Scan for the cell matching the given text and deliver its [x, y] coordinate at center. 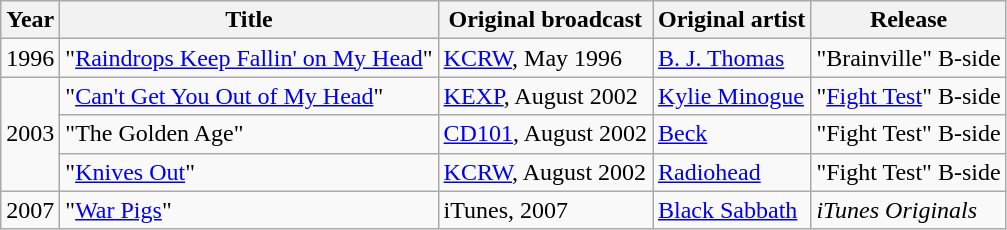
Beck [731, 134]
"War Pigs" [249, 210]
"Raindrops Keep Fallin' on My Head" [249, 58]
Radiohead [731, 172]
Release [908, 20]
Year [30, 20]
"Knives Out" [249, 172]
Black Sabbath [731, 210]
iTunes Originals [908, 210]
"Can't Get You Out of My Head" [249, 96]
iTunes, 2007 [545, 210]
Title [249, 20]
KEXP, August 2002 [545, 96]
1996 [30, 58]
2003 [30, 134]
KCRW, August 2002 [545, 172]
"The Golden Age" [249, 134]
KCRW, May 1996 [545, 58]
"Brainville" B-side [908, 58]
B. J. Thomas [731, 58]
CD101, August 2002 [545, 134]
Original artist [731, 20]
Kylie Minogue [731, 96]
Original broadcast [545, 20]
2007 [30, 210]
